Determine the [x, y] coordinate at the center of the cell enclosing the given text.  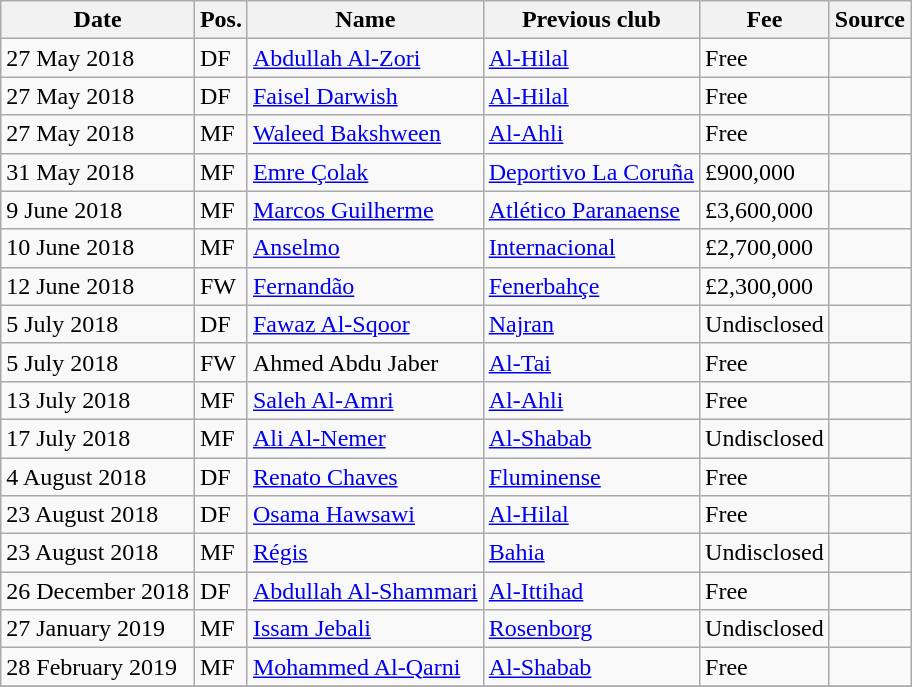
Rosenborg [591, 629]
Date [98, 20]
Emre Çolak [365, 172]
Deportivo La Coruña [591, 172]
9 June 2018 [98, 210]
Waleed Bakshween [365, 134]
Fernandão [365, 286]
12 June 2018 [98, 286]
Al-Ittihad [591, 591]
Osama Hawsawi [365, 515]
Issam Jebali [365, 629]
Mohammed Al-Qarni [365, 667]
13 July 2018 [98, 400]
Al-Tai [591, 362]
Régis [365, 553]
Fenerbahçe [591, 286]
Anselmo [365, 248]
Bahia [591, 553]
17 July 2018 [98, 438]
Internacional [591, 248]
£2,300,000 [765, 286]
Saleh Al-Amri [365, 400]
Abdullah Al-Zori [365, 58]
31 May 2018 [98, 172]
28 February 2019 [98, 667]
Faisel Darwish [365, 96]
Fawaz Al-Sqoor [365, 324]
Abdullah Al-Shammari [365, 591]
10 June 2018 [98, 248]
Pos. [220, 20]
Name [365, 20]
Fee [765, 20]
Ahmed Abdu Jaber [365, 362]
Marcos Guilherme [365, 210]
£2,700,000 [765, 248]
Atlético Paranaense [591, 210]
4 August 2018 [98, 477]
26 December 2018 [98, 591]
27 January 2019 [98, 629]
Source [870, 20]
£900,000 [765, 172]
Najran [591, 324]
£3,600,000 [765, 210]
Previous club [591, 20]
Fluminense [591, 477]
Ali Al-Nemer [365, 438]
Renato Chaves [365, 477]
